Find where the given text appears and provide that cell's center as (x, y) coordinate. 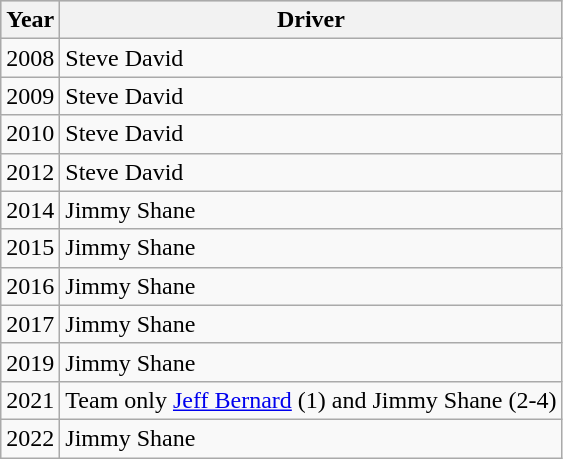
2012 (30, 172)
2014 (30, 210)
Driver (311, 20)
2019 (30, 362)
Year (30, 20)
2022 (30, 438)
2008 (30, 58)
2009 (30, 96)
2010 (30, 134)
2015 (30, 248)
2016 (30, 286)
2017 (30, 324)
2021 (30, 400)
Team only Jeff Bernard (1) and Jimmy Shane (2-4) (311, 400)
